Pinpoint the cell where the given text exists, returning its [X, Y] midpoint coordinate. 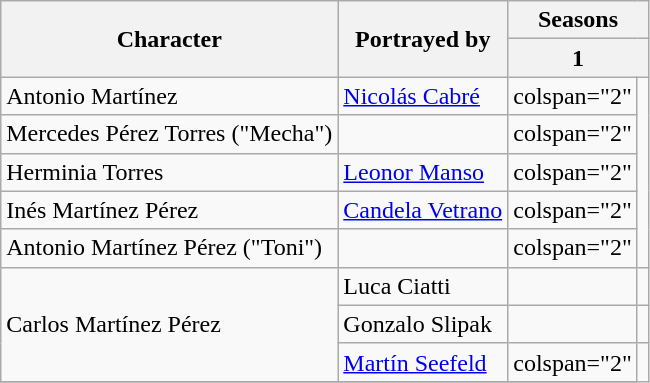
Seasons [578, 20]
Nicolás Cabré [423, 96]
Leonor Manso [423, 172]
Carlos Martínez Pérez [170, 324]
Mercedes Pérez Torres ("Mecha") [170, 134]
Luca Ciatti [423, 286]
1 [578, 58]
Herminia Torres [170, 172]
Character [170, 39]
Inés Martínez Pérez [170, 210]
Antonio Martínez Pérez ("Toni") [170, 248]
Gonzalo Slipak [423, 324]
Portrayed by [423, 39]
Candela Vetrano [423, 210]
Martín Seefeld [423, 362]
Antonio Martínez [170, 96]
